For the text-containing cell, return its midpoint in [x, y] coordinate format. 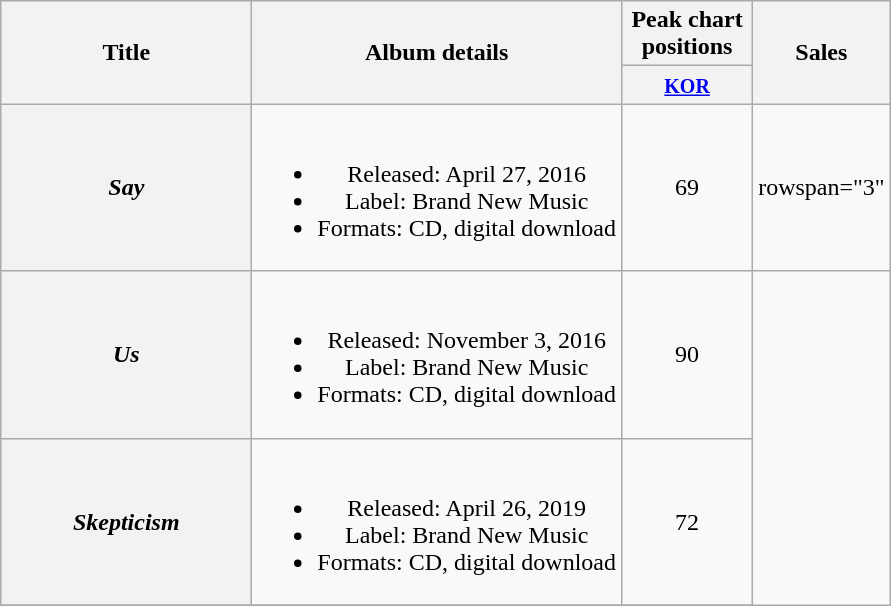
Released: November 3, 2016Label: Brand New MusicFormats: CD, digital download [437, 354]
Album details [437, 52]
KOR [688, 85]
Say [126, 188]
Peak chart positions [688, 34]
Released: April 27, 2016Label: Brand New MusicFormats: CD, digital download [437, 188]
Released: April 26, 2019Label: Brand New MusicFormats: CD, digital download [437, 522]
Us [126, 354]
Skepticism [126, 522]
69 [688, 188]
Sales [822, 52]
rowspan="3" [822, 188]
Title [126, 52]
72 [688, 522]
90 [688, 354]
